From the cell containing the given text, extract its center point as [X, Y] coordinate. 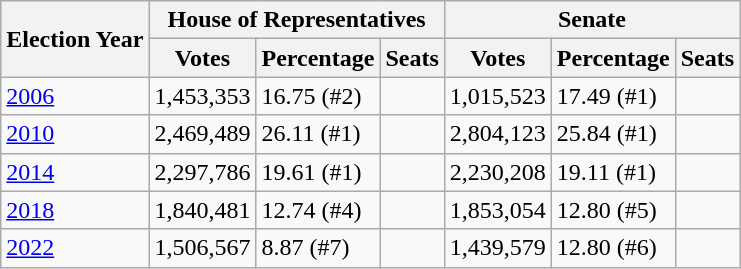
1,453,353 [202, 96]
19.61 (#1) [318, 172]
2006 [75, 96]
1,840,481 [202, 210]
2018 [75, 210]
2,804,123 [498, 134]
2014 [75, 172]
1,506,567 [202, 248]
2022 [75, 248]
2,230,208 [498, 172]
16.75 (#2) [318, 96]
12.74 (#4) [318, 210]
Senate [592, 20]
12.80 (#5) [613, 210]
Election Year [75, 39]
2010 [75, 134]
25.84 (#1) [613, 134]
1,439,579 [498, 248]
House of Representatives [296, 20]
2,297,786 [202, 172]
2,469,489 [202, 134]
12.80 (#6) [613, 248]
8.87 (#7) [318, 248]
19.11 (#1) [613, 172]
17.49 (#1) [613, 96]
1,853,054 [498, 210]
26.11 (#1) [318, 134]
1,015,523 [498, 96]
